Return (x, y) of the center of cell containing provided text 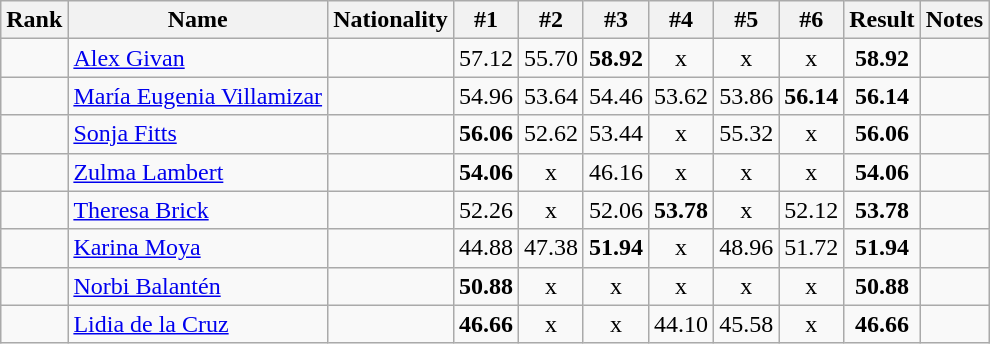
53.62 (682, 96)
55.32 (746, 134)
#4 (682, 20)
52.62 (550, 134)
53.64 (550, 96)
Name (198, 20)
Karina Moya (198, 248)
54.46 (616, 96)
Lidia de la Cruz (198, 324)
Notes (954, 20)
Alex Givan (198, 58)
María Eugenia Villamizar (198, 96)
52.12 (812, 210)
53.44 (616, 134)
45.58 (746, 324)
52.26 (486, 210)
46.16 (616, 172)
48.96 (746, 248)
44.10 (682, 324)
55.70 (550, 58)
Norbi Balantén (198, 286)
54.96 (486, 96)
#1 (486, 20)
53.86 (746, 96)
Rank (34, 20)
52.06 (616, 210)
#6 (812, 20)
57.12 (486, 58)
#3 (616, 20)
51.72 (812, 248)
Zulma Lambert (198, 172)
44.88 (486, 248)
47.38 (550, 248)
#5 (746, 20)
Result (882, 20)
#2 (550, 20)
Nationality (391, 20)
Sonja Fitts (198, 134)
Theresa Brick (198, 210)
